Find where the given text appears and provide that cell's center as (X, Y) coordinate. 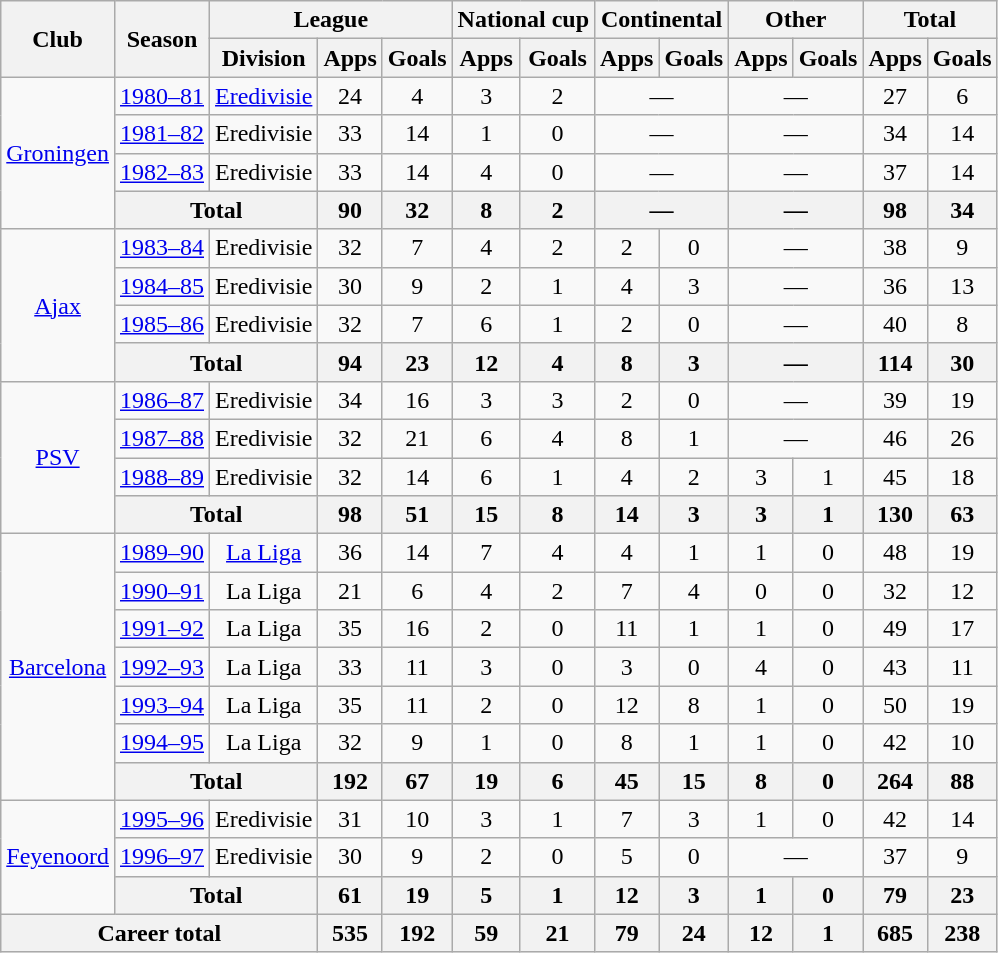
Ajax (58, 305)
1983–84 (162, 248)
1993–94 (162, 705)
13 (962, 286)
Groningen (58, 153)
51 (417, 515)
Other (796, 20)
49 (895, 629)
38 (895, 248)
1986–87 (162, 400)
Feyenoord (58, 857)
535 (350, 933)
26 (962, 438)
27 (895, 96)
National cup (523, 20)
88 (962, 781)
31 (350, 819)
PSV (58, 457)
67 (417, 781)
League (332, 20)
114 (895, 362)
Continental (662, 20)
238 (962, 933)
Division (264, 58)
43 (895, 667)
1987–88 (162, 438)
18 (962, 477)
59 (486, 933)
48 (895, 553)
1992–93 (162, 667)
63 (962, 515)
1984–85 (162, 286)
Club (58, 39)
264 (895, 781)
1995–96 (162, 819)
Barcelona (58, 667)
1988–89 (162, 477)
685 (895, 933)
39 (895, 400)
1996–97 (162, 857)
1990–91 (162, 591)
1982–83 (162, 172)
Career total (160, 933)
50 (895, 705)
40 (895, 324)
90 (350, 210)
1991–92 (162, 629)
61 (350, 895)
1994–95 (162, 743)
17 (962, 629)
1989–90 (162, 553)
46 (895, 438)
Season (162, 39)
130 (895, 515)
1985–86 (162, 324)
1981–82 (162, 134)
94 (350, 362)
1980–81 (162, 96)
